Search for the cell housing the specified text and yield its (x, y) center coordinate. 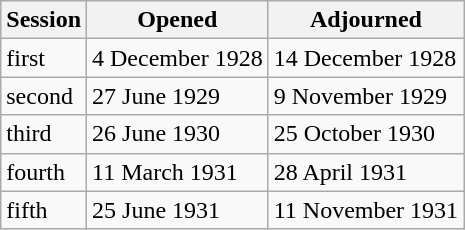
14 December 1928 (366, 58)
third (44, 134)
Session (44, 20)
first (44, 58)
11 November 1931 (366, 210)
27 June 1929 (178, 96)
25 October 1930 (366, 134)
second (44, 96)
28 April 1931 (366, 172)
4 December 1928 (178, 58)
Opened (178, 20)
11 March 1931 (178, 172)
Adjourned (366, 20)
fifth (44, 210)
9 November 1929 (366, 96)
fourth (44, 172)
26 June 1930 (178, 134)
25 June 1931 (178, 210)
